Pinpoint the cell where the given text exists, returning its (x, y) midpoint coordinate. 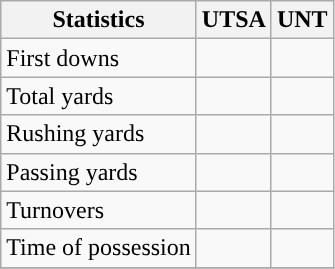
Passing yards (99, 172)
Statistics (99, 20)
UTSA (234, 20)
UNT (302, 20)
Total yards (99, 96)
Rushing yards (99, 134)
Time of possession (99, 248)
Turnovers (99, 210)
First downs (99, 58)
